Provide the [X, Y] coordinate of the cell's center where the given text is located.  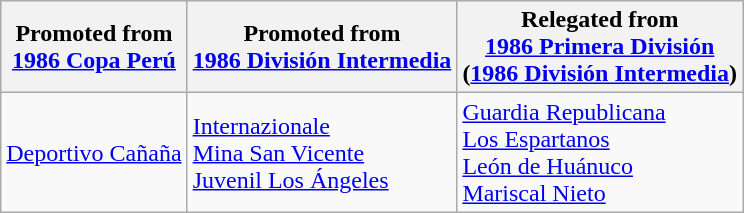
Internazionale Mina San Vicente Juvenil Los Ángeles [322, 152]
Promoted from1986 Copa Perú [94, 47]
Deportivo Cañaña [94, 152]
Guardia Republicana Los Espartanos León de Huánuco Mariscal Nieto [600, 152]
Promoted from1986 División Intermedia [322, 47]
Relegated from1986 Primera División(1986 División Intermedia) [600, 47]
